Scan for the cell matching the given text and deliver its [x, y] coordinate at center. 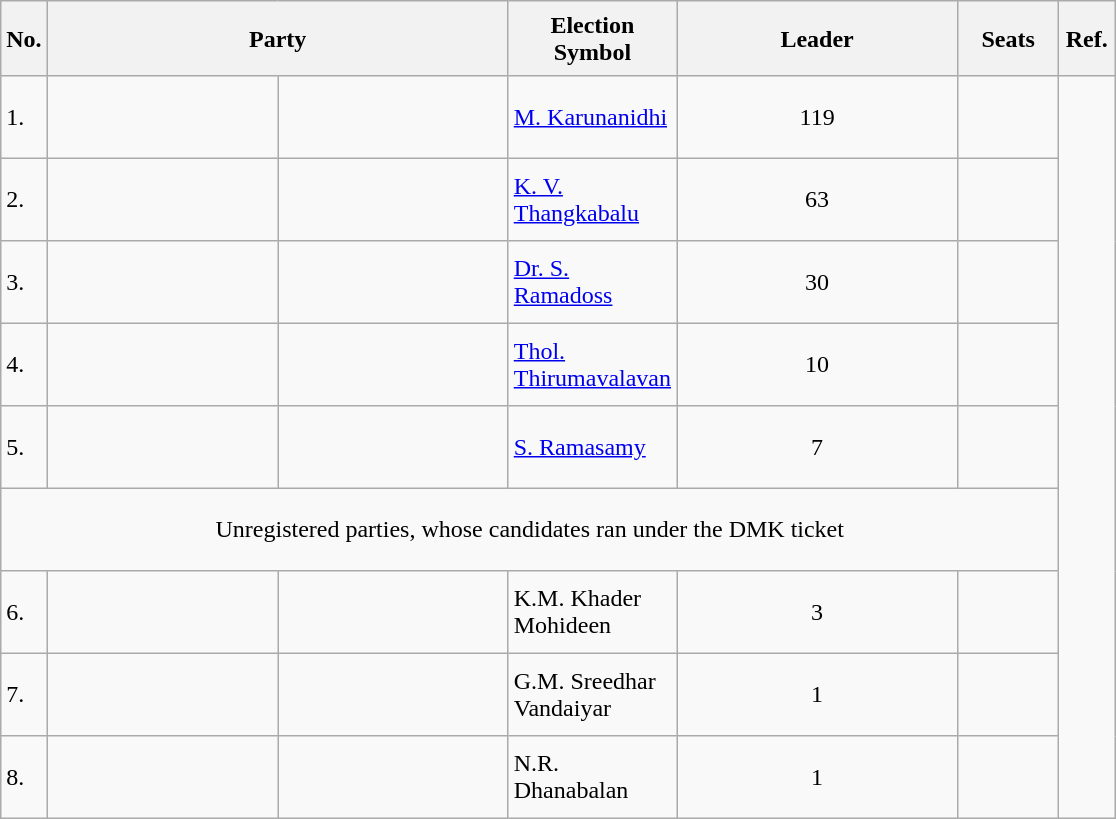
2. [24, 199]
6. [24, 612]
M. Karunanidhi [592, 117]
S. Ramasamy [592, 447]
8. [24, 777]
63 [818, 199]
Thol. Thirumavalavan [592, 364]
Leader [818, 38]
No. [24, 38]
10 [818, 364]
Party [278, 38]
3 [818, 612]
7. [24, 694]
Unregistered parties, whose candidates ran under the DMK ticket [530, 529]
K.M. Khader Mohideen [592, 612]
119 [818, 117]
7 [818, 447]
Ref. [1087, 38]
G.M. Sreedhar Vandaiyar [592, 694]
3. [24, 282]
N.R. Dhanabalan [592, 777]
1. [24, 117]
Election Symbol [592, 38]
Seats [1008, 38]
5. [24, 447]
K. V. Thangkabalu [592, 199]
30 [818, 282]
Dr. S. Ramadoss [592, 282]
4. [24, 364]
